Determine the (X, Y) coordinate at the center of the cell enclosing the given text.  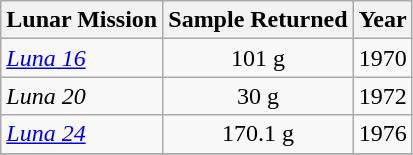
101 g (258, 58)
Lunar Mission (82, 20)
170.1 g (258, 134)
Year (382, 20)
30 g (258, 96)
Luna 24 (82, 134)
Luna 16 (82, 58)
Luna 20 (82, 96)
1976 (382, 134)
1970 (382, 58)
Sample Returned (258, 20)
1972 (382, 96)
